Provide the [x, y] coordinate of the cell's center where the given text is located.  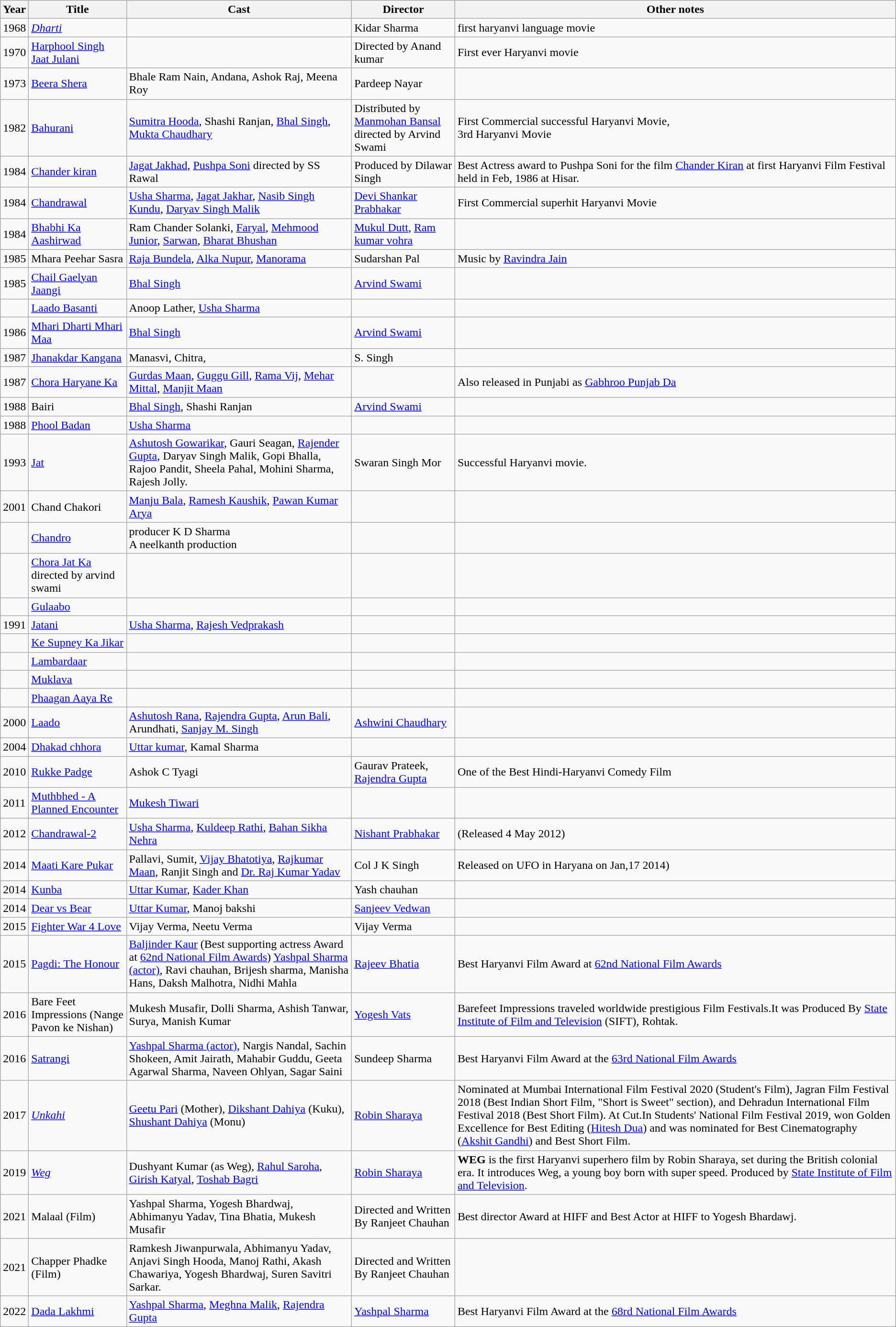
First Commercial superhit Haryanvi Movie [675, 203]
Jat [78, 462]
Title [78, 10]
first haryanvi language movie [675, 28]
Kunba [78, 890]
Sudarshan Pal [403, 259]
Chora Jat Ka directed by arvind swami [78, 575]
1982 [14, 127]
Rajeev Bhatia [403, 964]
Usha Sharma, Kuldeep Rathi, Bahan Sikha Nehra [239, 834]
2000 [14, 722]
Director [403, 10]
Best Haryanvi Film Award at the 63rd National Film Awards [675, 1058]
Cast [239, 10]
2011 [14, 803]
Chander kiran [78, 171]
Produced by Dilawar Singh [403, 171]
Barefeet Impressions traveled worldwide prestigious Film Festivals.It was Produced By State Institute of Film and Television (SIFT), Rohtak. [675, 1014]
Raja Bundela, Alka Nupur, Manorama [239, 259]
Dhakad chhora [78, 747]
Mukesh Tiwari [239, 803]
Chapper Phadke (Film) [78, 1267]
Vijay Verma, Neetu Verma [239, 926]
Chora Haryane Ka [78, 382]
2001 [14, 506]
Mhari Dharti Mhari Maa [78, 332]
First Commercial successful Haryanvi Movie,3rd Haryanvi Movie [675, 127]
Phool Badan [78, 425]
Pardeep Nayar [403, 83]
First ever Haryanvi movie [675, 53]
Bairi [78, 407]
Yashpal Sharma (actor), Nargis Nandal, Sachin Shokeen, Amit Jairath, Mahabir Guddu, Geeta Agarwal Sharma, Naveen Ohlyan, Sagar Saini [239, 1058]
Swaran Singh Mor [403, 462]
Ram Chander Solanki, Faryal, Mehmood Junior, Sarwan, Bharat Bhushan [239, 234]
Dushyant Kumar (as Weg), Rahul Saroha, Girish Katyal, Toshab Bagri [239, 1172]
Other notes [675, 10]
Kidar Sharma [403, 28]
Ashwini Chaudhary [403, 722]
Anoop Lather, Usha Sharma [239, 308]
Mukesh Musafir, Dolli Sharma, Ashish Tanwar, Surya, Manish Kumar [239, 1014]
Usha Sharma, Rajesh Vedprakash [239, 625]
Muklava [78, 679]
Sundeep Sharma [403, 1058]
Beera Shera [78, 83]
Devi Shankar Prabhakar [403, 203]
Distributed by Manmohan Bansal directed by Arvind Swami [403, 127]
Chandrawal [78, 203]
Weg [78, 1172]
Nishant Prabhakar [403, 834]
2019 [14, 1172]
Bhal Singh, Shashi Ranjan [239, 407]
1973 [14, 83]
Yashpal Sharma, Yogesh Bhardwaj, Abhimanyu Yadav, Tina Bhatia, Mukesh Musafir [239, 1216]
Uttar Kumar, Kader Khan [239, 890]
Chandrawal-2 [78, 834]
Music by Ravindra Jain [675, 259]
Muthbhed - A Planned Encounter [78, 803]
Chand Chakori [78, 506]
2017 [14, 1115]
Manju Bala, Ramesh Kaushik, Pawan Kumar Arya [239, 506]
Best Haryanvi Film Award at the 68rd National Film Awards [675, 1311]
Gulaabo [78, 607]
Bhale Ram Nain, Andana, Ashok Raj, Meena Roy [239, 83]
Maati Kare Pukar [78, 866]
Bhabhi Ka Aashirwad [78, 234]
Usha Sharma, Jagat Jakhar, Nasib Singh Kundu, Daryav Singh Malik [239, 203]
Uttar kumar, Kamal Sharma [239, 747]
Dada Lakhmi [78, 1311]
Best director Award at HIFF and Best Actor at HIFF to Yogesh Bhardawj. [675, 1216]
Ashok C Tyagi [239, 772]
Satrangi [78, 1058]
S. Singh [403, 358]
Harphool Singh Jaat Julani [78, 53]
Jagat Jakhad, Pushpa Soni directed by SS Rawal [239, 171]
Usha Sharma [239, 425]
One of the Best Hindi-Haryanvi Comedy Film [675, 772]
producer K D SharmaA neelkanth production [239, 538]
Sanjeev Vedwan [403, 908]
Pallavi, Sumit, Vijay Bhatotiya, Rajkumar Maan, Ranjit Singh and Dr. Raj Kumar Yadav [239, 866]
Jatani [78, 625]
Malaal (Film) [78, 1216]
1991 [14, 625]
Unkahi [78, 1115]
2022 [14, 1311]
Yash chauhan [403, 890]
Fighter War 4 Love [78, 926]
Ke Supney Ka Jikar [78, 643]
Also released in Punjabi as Gabhroo Punjab Da [675, 382]
Ashutosh Gowarikar, Gauri Seagan, Rajender Gupta, Daryav Singh Malik, Gopi Bhalla, Rajoo Pandit, Sheela Pahal, Mohini Sharma, Rajesh Jolly. [239, 462]
2010 [14, 772]
1970 [14, 53]
Gaurav Prateek, Rajendra Gupta [403, 772]
Col J K Singh [403, 866]
Mhara Peehar Sasra [78, 259]
Laado Basanti [78, 308]
Jhanakdar Kangana [78, 358]
Sumitra Hooda, Shashi Ranjan, Bhal Singh, Mukta Chaudhary [239, 127]
1986 [14, 332]
Pagdi: The Honour [78, 964]
Ramkesh Jiwanpurwala, Abhimanyu Yadav, Anjavi Singh Hooda, Manoj Rathi, Akash Chawariya, Yogesh Bhardwaj, Suren Savitri Sarkar. [239, 1267]
Dharti [78, 28]
Yashpal Sharma, Meghna Malik, Rajendra Gupta [239, 1311]
2004 [14, 747]
Released on UFO in Haryana on Jan,17 2014) [675, 866]
Year [14, 10]
1968 [14, 28]
Gurdas Maan, Guggu Gill, Rama Vij, Mehar Mittal, Manjit Maan [239, 382]
Successful Haryanvi movie. [675, 462]
Vijay Verma [403, 926]
Best Actress award to Pushpa Soni for the film Chander Kiran at first Haryanvi Film Festival held in Feb, 1986 at Hisar. [675, 171]
Best Haryanvi Film Award at 62nd National Film Awards [675, 964]
Chail Gaelyan Jaangi [78, 283]
Manasvi, Chitra, [239, 358]
Chandro [78, 538]
Yashpal Sharma [403, 1311]
Uttar Kumar, Manoj bakshi [239, 908]
Directed by Anand kumar [403, 53]
2012 [14, 834]
Lambardaar [78, 661]
(Released 4 May 2012) [675, 834]
Bare Feet Impressions (Nange Pavon ke Nishan) [78, 1014]
Laado [78, 722]
Bahurani [78, 127]
Yogesh Vats [403, 1014]
Ashutosh Rana, Rajendra Gupta, Arun Bali, Arundhati, Sanjay M. Singh [239, 722]
Phaagan Aaya Re [78, 697]
1993 [14, 462]
Geetu Pari (Mother), Dikshant Dahiya (Kuku), Shushant Dahiya (Monu) [239, 1115]
Rukke Padge [78, 772]
Mukul Dutt, Ram kumar vohra [403, 234]
Dear vs Bear [78, 908]
